Output the [X, Y] coordinate of the center of the cell containing the given text.  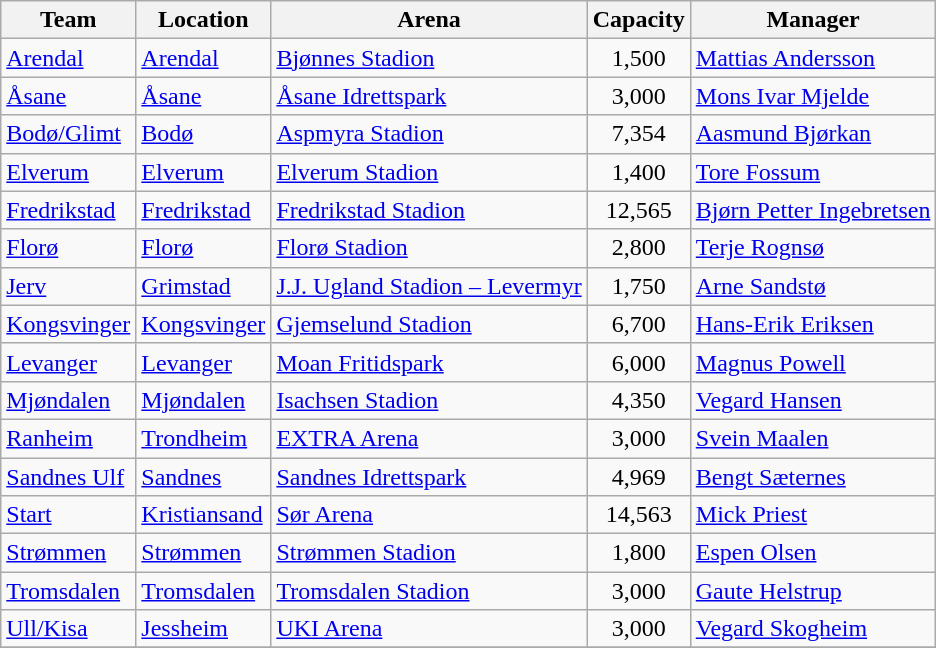
Moan Fritidspark [429, 362]
Mattias Andersson [813, 58]
Hans-Erik Eriksen [813, 324]
Ranheim [68, 438]
12,565 [638, 210]
6,700 [638, 324]
Mick Priest [813, 515]
Mons Ivar Mjelde [813, 96]
14,563 [638, 515]
Team [68, 20]
Bodø/Glimt [68, 134]
Ull/Kisa [68, 629]
1,750 [638, 286]
1,800 [638, 553]
Sandnes Idrettspark [429, 477]
Manager [813, 20]
7,354 [638, 134]
J.J. Ugland Stadion – Levermyr [429, 286]
Åsane Idrettspark [429, 96]
Start [68, 515]
Trondheim [204, 438]
Bengt Sæternes [813, 477]
Magnus Powell [813, 362]
Sør Arena [429, 515]
Jerv [68, 286]
Arena [429, 20]
Florø Stadion [429, 248]
Bodø [204, 134]
Aspmyra Stadion [429, 134]
1,500 [638, 58]
Sandnes [204, 477]
Strømmen Stadion [429, 553]
2,800 [638, 248]
Vegard Hansen [813, 400]
Sandnes Ulf [68, 477]
Kristiansand [204, 515]
Location [204, 20]
Elverum Stadion [429, 172]
Grimstad [204, 286]
Jessheim [204, 629]
Capacity [638, 20]
1,400 [638, 172]
Gaute Helstrup [813, 591]
Aasmund Bjørkan [813, 134]
Terje Rognsø [813, 248]
Espen Olsen [813, 553]
Tore Fossum [813, 172]
Gjemselund Stadion [429, 324]
EXTRA Arena [429, 438]
Tromsdalen Stadion [429, 591]
6,000 [638, 362]
4,969 [638, 477]
4,350 [638, 400]
Bjønnes Stadion [429, 58]
Fredrikstad Stadion [429, 210]
Isachsen Stadion [429, 400]
Vegard Skogheim [813, 629]
Bjørn Petter Ingebretsen [813, 210]
UKI Arena [429, 629]
Arne Sandstø [813, 286]
Svein Maalen [813, 438]
